Extract the [x, y] coordinate from the center of the cell holding the provided text.  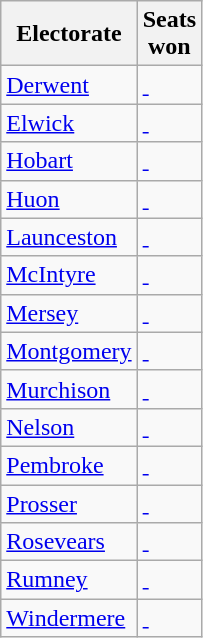
Electorate [69, 34]
Montgomery [69, 351]
Launceston [69, 237]
Seats won [169, 34]
Windermere [69, 618]
Murchison [69, 389]
Huon [69, 199]
Nelson [69, 427]
McIntyre [69, 275]
Hobart [69, 161]
Elwick [69, 123]
Rumney [69, 580]
Prosser [69, 503]
Derwent [69, 85]
Mersey [69, 313]
Rosevears [69, 542]
Pembroke [69, 465]
